Return the (X, Y) coordinate for the center point of the cell that contains the specified text.  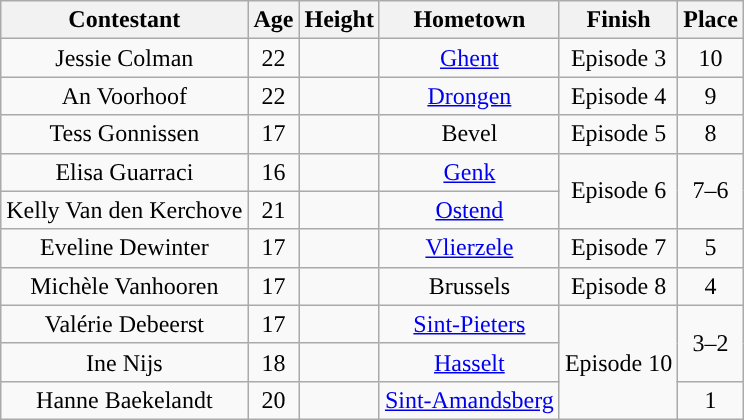
Bevel (469, 134)
9 (711, 96)
Episode 3 (618, 58)
Valérie Debeerst (124, 324)
Ostend (469, 210)
Episode 5 (618, 134)
16 (274, 172)
Episode 7 (618, 248)
An Voorhoof (124, 96)
Contestant (124, 20)
Elisa Guarraci (124, 172)
Michèle Vanhooren (124, 286)
Brussels (469, 286)
18 (274, 362)
4 (711, 286)
1 (711, 400)
Sint-Amandsberg (469, 400)
Jessie Colman (124, 58)
Tess Gonnissen (124, 134)
8 (711, 134)
Hometown (469, 20)
Episode 6 (618, 191)
Hasselt (469, 362)
Episode 4 (618, 96)
5 (711, 248)
Genk (469, 172)
Eveline Dewinter (124, 248)
Place (711, 20)
Height (339, 20)
Drongen (469, 96)
Episode 10 (618, 362)
Age (274, 20)
Episode 8 (618, 286)
10 (711, 58)
Sint-Pieters (469, 324)
Hanne Baekelandt (124, 400)
Ghent (469, 58)
20 (274, 400)
Ine Nijs (124, 362)
21 (274, 210)
7–6 (711, 191)
Finish (618, 20)
3–2 (711, 343)
Vlierzele (469, 248)
Kelly Van den Kerchove (124, 210)
